For the text-containing cell, return its midpoint in (X, Y) coordinate format. 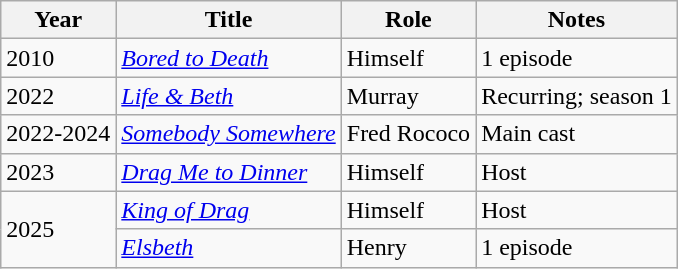
Life & Beth (228, 96)
Bored to Death (228, 58)
Elsbeth (228, 248)
2022-2024 (58, 134)
Somebody Somewhere (228, 134)
Title (228, 20)
2022 (58, 96)
Year (58, 20)
Henry (408, 248)
Fred Rococo (408, 134)
Main cast (577, 134)
King of Drag (228, 210)
Notes (577, 20)
Recurring; season 1 (577, 96)
2010 (58, 58)
Drag Me to Dinner (228, 172)
2023 (58, 172)
Role (408, 20)
2025 (58, 229)
Murray (408, 96)
